Scan for the cell matching the given text and deliver its [X, Y] coordinate at center. 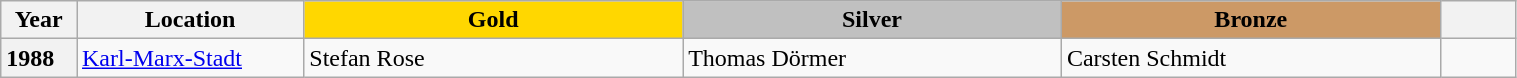
Gold [494, 20]
Thomas Dörmer [872, 58]
Location [190, 20]
Karl-Marx-Stadt [190, 58]
Bronze [1250, 20]
Year [39, 20]
Carsten Schmidt [1250, 58]
Silver [872, 20]
Stefan Rose [494, 58]
1988 [39, 58]
